Extract the (X, Y) coordinate from the center of the cell holding the provided text.  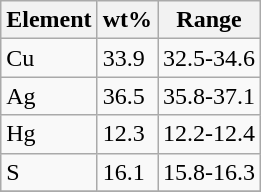
Hg (49, 134)
36.5 (127, 96)
12.2-12.4 (210, 134)
Cu (49, 58)
15.8-16.3 (210, 172)
35.8-37.1 (210, 96)
Ag (49, 96)
S (49, 172)
Element (49, 20)
33.9 (127, 58)
32.5-34.6 (210, 58)
wt% (127, 20)
16.1 (127, 172)
12.3 (127, 134)
Range (210, 20)
